Return (x, y) of the center of cell containing provided text 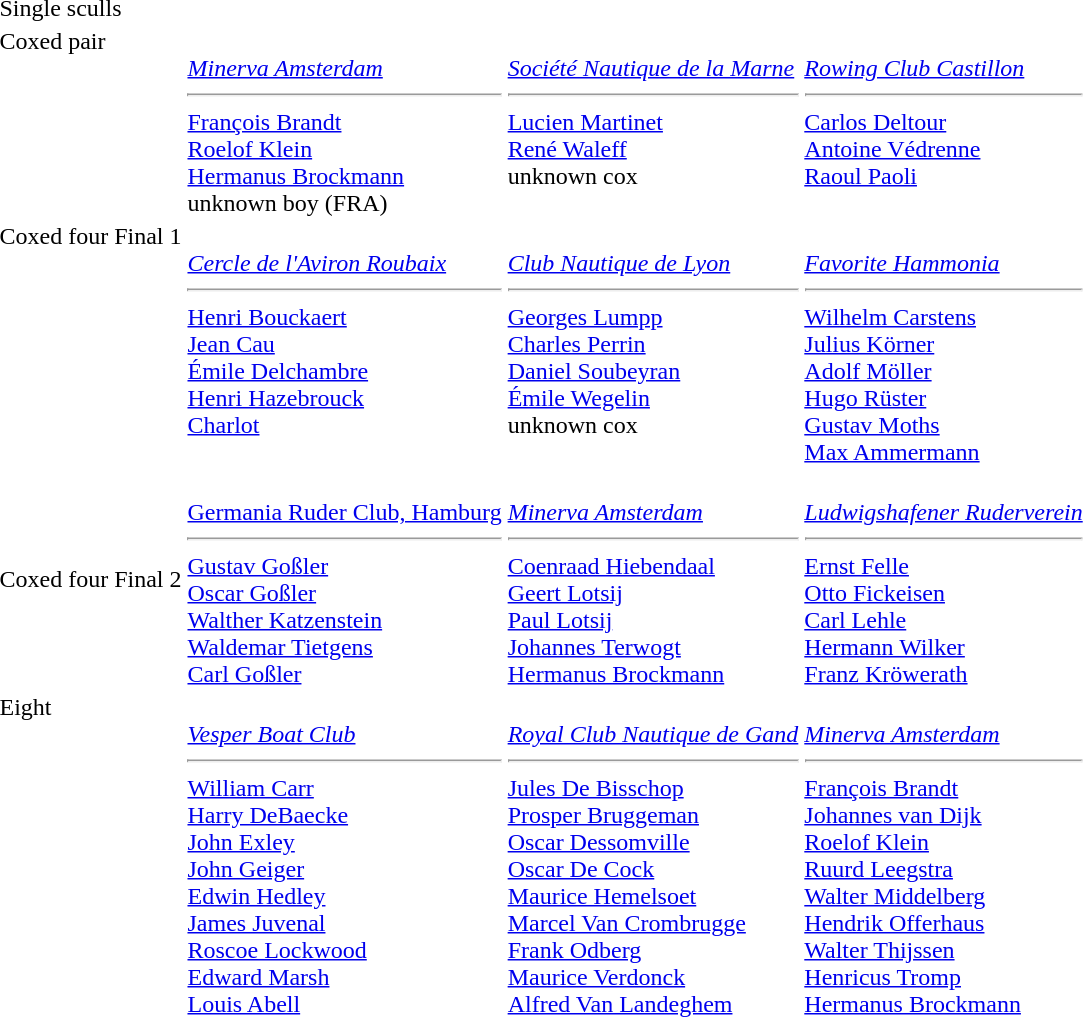
Germania Ruder Club, Hamburg Gustav Goßler Oscar Goßler Walther Katzenstein Waldemar Tietgens Carl Goßler (344, 580)
Club Nautique de Lyon Georges Lumpp Charles Perrin Daniel Soubeyran Émile Wegelin unknown cox (653, 344)
Société Nautique de la MarneLucien Martinet René Waleff unknown cox (653, 122)
Minerva AmsterdamFrançois Brandt Roelof KleinHermanus Brockmann unknown boy (FRA) (344, 122)
Minerva Amsterdam Coenraad Hiebendaal Geert Lotsij Paul Lotsij Johannes Terwogt Hermanus Brockmann (653, 580)
Cercle de l'Aviron Roubaix Henri Bouckaert Jean Cau Émile Delchambre Henri Hazebrouck Charlot (344, 344)
